Locate the cell with the specified text and output its (x, y) center coordinate. 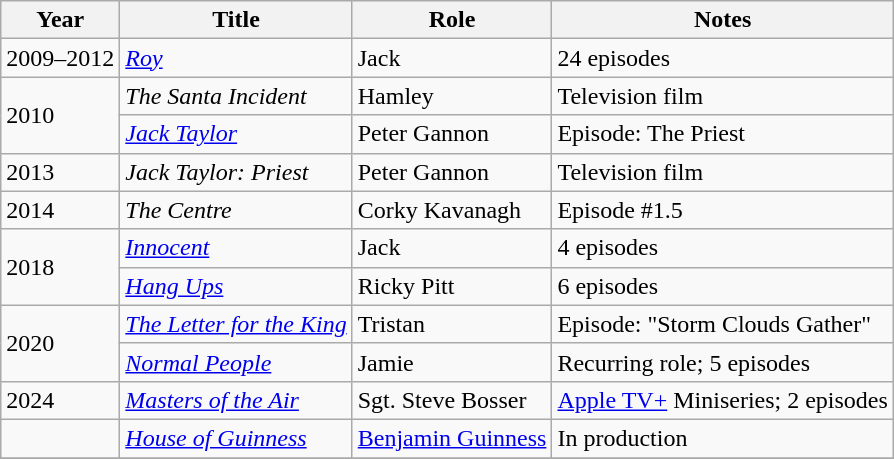
Benjamin Guinness (452, 438)
Title (236, 20)
2018 (60, 267)
Episode: "Storm Clouds Gather" (722, 324)
Masters of the Air (236, 400)
The Santa Incident (236, 96)
Year (60, 20)
House of Guinness (236, 438)
Normal People (236, 362)
2020 (60, 343)
Corky Kavanagh (452, 210)
Recurring role; 5 episodes (722, 362)
Jamie (452, 362)
In production (722, 438)
2009–2012 (60, 58)
Apple TV+ Miniseries; 2 episodes (722, 400)
Episode: The Priest (722, 134)
2013 (60, 172)
The Letter for the King (236, 324)
Hamley (452, 96)
24 episodes (722, 58)
4 episodes (722, 248)
Notes (722, 20)
2014 (60, 210)
2010 (60, 115)
The Centre (236, 210)
Jack Taylor (236, 134)
2024 (60, 400)
Tristan (452, 324)
Innocent (236, 248)
Role (452, 20)
Roy (236, 58)
Sgt. Steve Bosser (452, 400)
Episode #1.5 (722, 210)
Hang Ups (236, 286)
Jack Taylor: Priest (236, 172)
6 episodes (722, 286)
Ricky Pitt (452, 286)
